Capture the cell that displays the provided text and extract its (x, y) central coordinate. 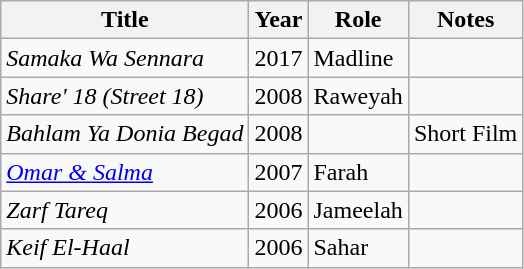
Short Film (465, 134)
Notes (465, 20)
Samaka Wa Sennara (125, 58)
Year (278, 20)
Share' 18 (Street 18) (125, 96)
Role (358, 20)
Omar & Salma (125, 172)
Madline (358, 58)
Jameelah (358, 210)
Sahar (358, 248)
Zarf Tareq (125, 210)
Title (125, 20)
Farah (358, 172)
Raweyah (358, 96)
Bahlam Ya Donia Begad (125, 134)
Keif El-Haal (125, 248)
2017 (278, 58)
2007 (278, 172)
